Capture the cell that displays the provided text and extract its [X, Y] central coordinate. 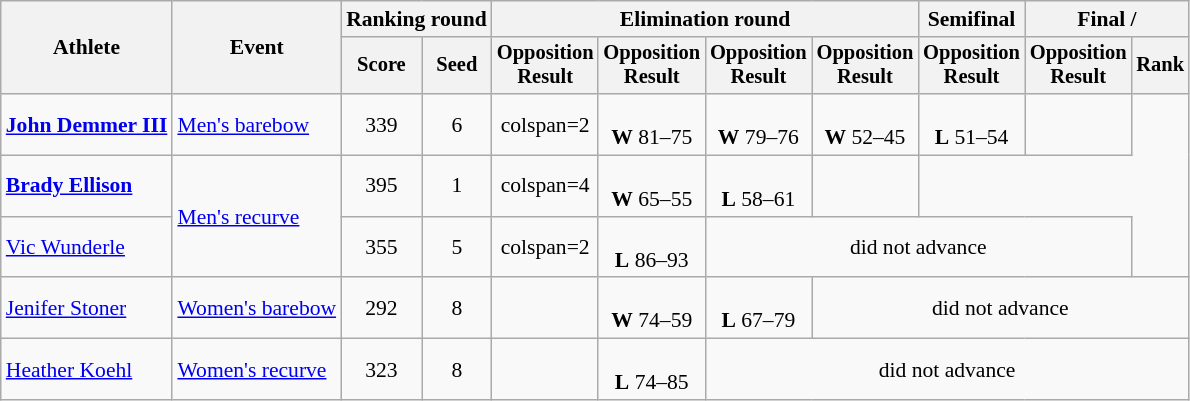
Vic Wunderle [87, 248]
6 [457, 124]
W 52–45 [866, 124]
Men's barebow [256, 124]
L 58–61 [758, 186]
1 [457, 186]
Elimination round [705, 19]
Rank [1160, 66]
Final / [1107, 19]
Ranking round [416, 19]
L 51–54 [972, 124]
355 [382, 248]
L 74–85 [652, 370]
Jenifer Stoner [87, 308]
395 [382, 186]
Women's recurve [256, 370]
W 65–55 [652, 186]
colspan=4 [546, 186]
Heather Koehl [87, 370]
W 81–75 [652, 124]
L 67–79 [758, 308]
Event [256, 48]
W 79–76 [758, 124]
Seed [457, 66]
W 74–59 [652, 308]
Athlete [87, 48]
Semifinal [972, 19]
John Demmer III [87, 124]
Women's barebow [256, 308]
339 [382, 124]
Brady Ellison [87, 186]
L 86–93 [652, 248]
292 [382, 308]
5 [457, 248]
Score [382, 66]
323 [382, 370]
Men's recurve [256, 217]
